Capture the cell that displays the provided text and extract its [x, y] central coordinate. 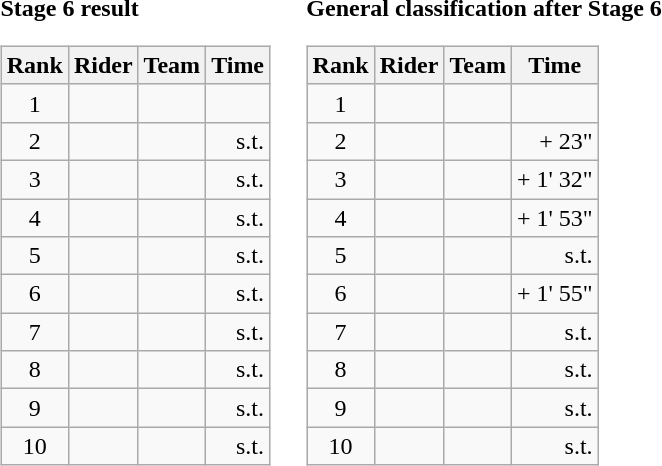
+ 23" [554, 141]
+ 1' 53" [554, 217]
+ 1' 55" [554, 294]
+ 1' 32" [554, 179]
